Identify which cell holds the provided text, then report its (x, y) central coordinate. 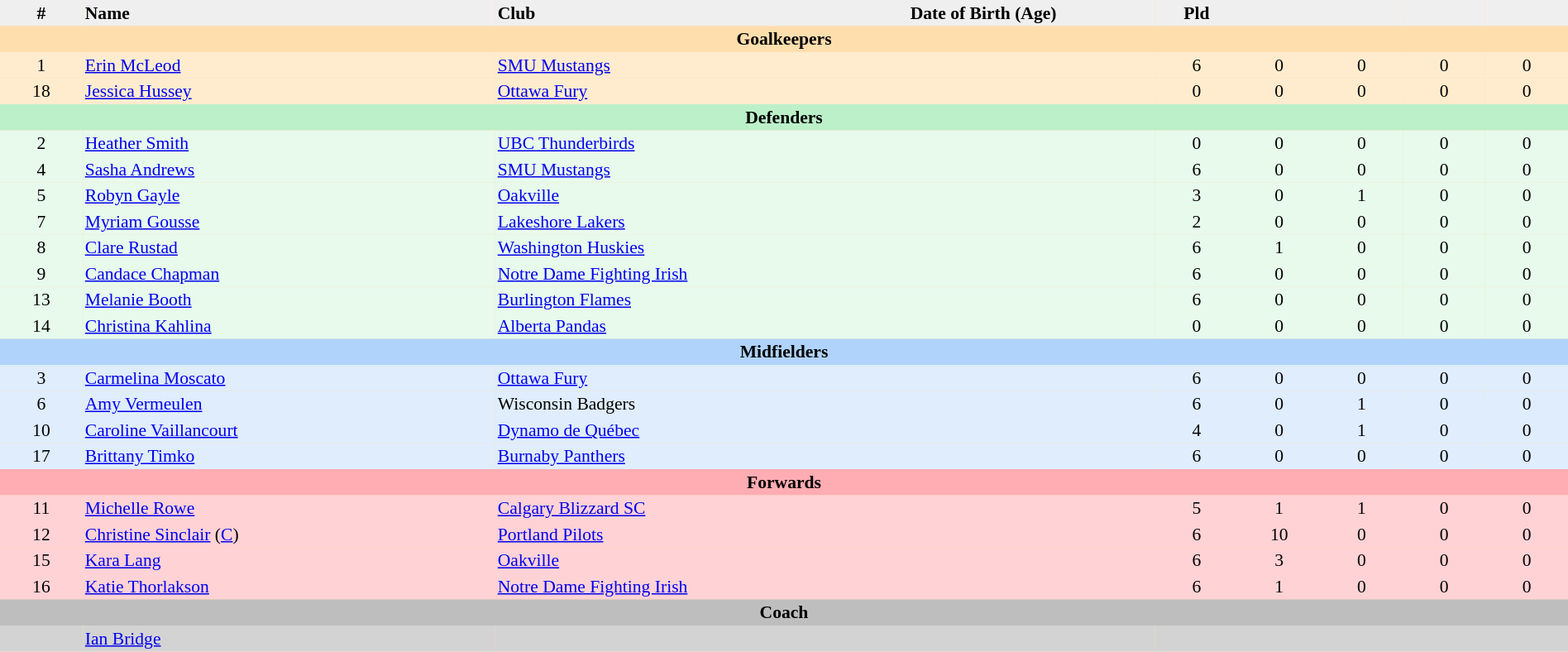
17 (41, 457)
Goalkeepers (784, 40)
13 (41, 300)
Jessica Hussey (289, 91)
Robyn Gayle (289, 195)
Christine Sinclair (C) (289, 535)
Melanie Booth (289, 300)
Calgary Blizzard SC (701, 508)
Forwards (784, 482)
8 (41, 248)
Kara Lang (289, 561)
11 (41, 508)
Name (289, 13)
12 (41, 535)
16 (41, 587)
Candace Chapman (289, 274)
# (41, 13)
Burlington Flames (701, 300)
Portland Pilots (701, 535)
15 (41, 561)
Amy Vermeulen (289, 404)
Lakeshore Lakers (701, 222)
Burnaby Panthers (701, 457)
Defenders (784, 117)
Heather Smith (289, 144)
Carmelina Moscato (289, 378)
9 (41, 274)
Erin McLeod (289, 65)
Michelle Rowe (289, 508)
Clare Rustad (289, 248)
Katie Thorlakson (289, 587)
Dynamo de Québec (701, 430)
Wisconsin Badgers (701, 404)
Coach (784, 612)
Caroline Vaillancourt (289, 430)
Christina Kahlina (289, 326)
Sasha Andrews (289, 170)
Washington Huskies (701, 248)
Pld (1197, 13)
Club (701, 13)
Myriam Gousse (289, 222)
Brittany Timko (289, 457)
Alberta Pandas (701, 326)
7 (41, 222)
14 (41, 326)
Ian Bridge (289, 639)
18 (41, 91)
UBC Thunderbirds (701, 144)
Date of Birth (Age) (1032, 13)
Midfielders (784, 352)
